From the cell containing the given text, extract its center point as (x, y) coordinate. 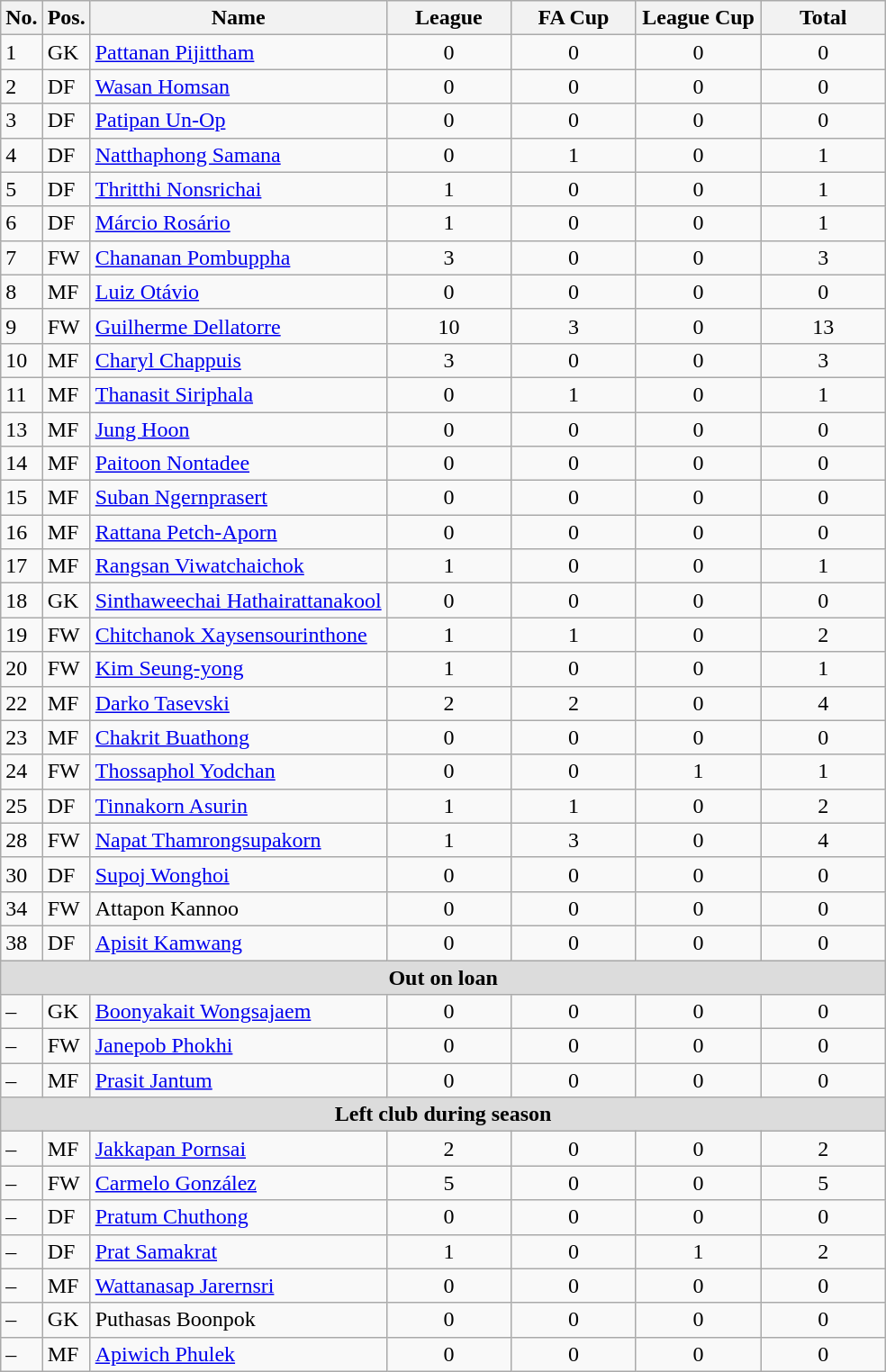
Rangsan Viwatchaichok (238, 566)
Luiz Otávio (238, 292)
Pos. (67, 18)
19 (22, 635)
Apisit Kamwang (238, 943)
28 (22, 840)
Natthaphong Samana (238, 155)
Chitchanok Xaysensourinthone (238, 635)
Prat Samakrat (238, 1251)
Thanasit Siriphala (238, 394)
Jung Hoon (238, 429)
Patipan Un-Op (238, 121)
24 (22, 772)
Charyl Chappuis (238, 360)
25 (22, 806)
Márcio Rosário (238, 223)
Sinthaweechai Hathairattanakool (238, 600)
Name (238, 18)
League Cup (699, 18)
Puthasas Boonpok (238, 1320)
Suban Ngernprasert (238, 498)
Chananan Pombuppha (238, 257)
Janepob Phokhi (238, 1046)
16 (22, 532)
Carmelo González (238, 1183)
Prasit Jantum (238, 1080)
9 (22, 326)
6 (22, 223)
23 (22, 737)
7 (22, 257)
Darko Tasevski (238, 703)
Out on loan (443, 977)
Napat Thamrongsupakorn (238, 840)
38 (22, 943)
Pratum Chuthong (238, 1217)
Rattana Petch-Aporn (238, 532)
34 (22, 908)
FA Cup (574, 18)
Tinnakorn Asurin (238, 806)
Thossaphol Yodchan (238, 772)
Jakkapan Pornsai (238, 1149)
Paitoon Nontadee (238, 464)
No. (22, 18)
Left club during season (443, 1115)
Pattanan Pijittham (238, 52)
11 (22, 394)
Chakrit Buathong (238, 737)
14 (22, 464)
18 (22, 600)
Boonyakait Wongsajaem (238, 1012)
Wasan Homsan (238, 86)
30 (22, 874)
League (448, 18)
Kim Seung-yong (238, 669)
Wattanasap Jarernsri (238, 1286)
20 (22, 669)
Guilherme Dellatorre (238, 326)
Supoj Wonghoi (238, 874)
Thritthi Nonsrichai (238, 189)
Apiwich Phulek (238, 1354)
15 (22, 498)
17 (22, 566)
Total (823, 18)
22 (22, 703)
8 (22, 292)
Attapon Kannoo (238, 908)
